Extract the (x, y) coordinate from the center of the cell holding the provided text.  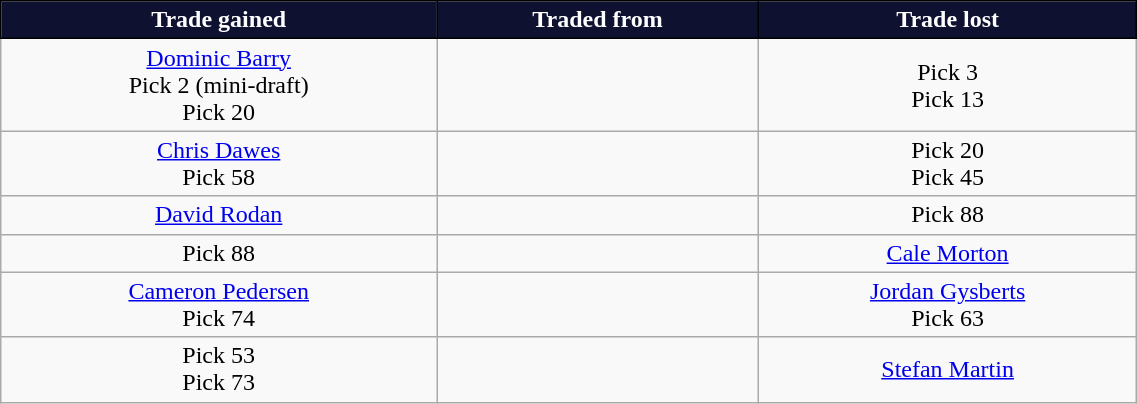
Trade gained (219, 20)
Pick 20Pick 45 (947, 164)
Traded from (598, 20)
Stefan Martin (947, 370)
Pick 53Pick 73 (219, 370)
Cameron PedersenPick 74 (219, 304)
David Rodan (219, 215)
Chris DawesPick 58 (219, 164)
Dominic BarryPick 2 (mini-draft)Pick 20 (219, 85)
Trade lost (947, 20)
Cale Morton (947, 253)
Pick 3Pick 13 (947, 85)
Jordan GysbertsPick 63 (947, 304)
